Pinpoint the cell where the given text exists, returning its [X, Y] midpoint coordinate. 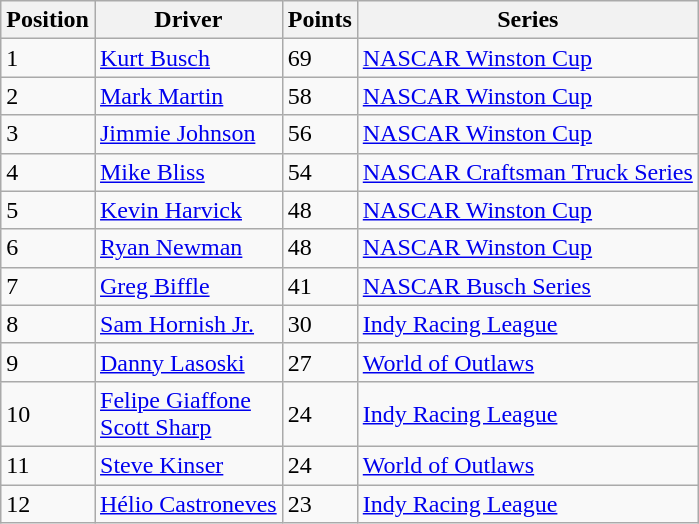
Felipe Giaffone Scott Sharp [188, 414]
7 [48, 286]
6 [48, 248]
41 [320, 286]
58 [320, 96]
Mark Martin [188, 96]
Jimmie Johnson [188, 134]
8 [48, 324]
Danny Lasoski [188, 362]
Steve Kinser [188, 465]
Greg Biffle [188, 286]
5 [48, 210]
30 [320, 324]
Hélio Castroneves [188, 503]
1 [48, 58]
NASCAR Craftsman Truck Series [528, 172]
9 [48, 362]
Position [48, 20]
10 [48, 414]
12 [48, 503]
NASCAR Busch Series [528, 286]
11 [48, 465]
Sam Hornish Jr. [188, 324]
56 [320, 134]
Series [528, 20]
27 [320, 362]
54 [320, 172]
23 [320, 503]
Kevin Harvick [188, 210]
2 [48, 96]
3 [48, 134]
Mike Bliss [188, 172]
69 [320, 58]
Kurt Busch [188, 58]
Driver [188, 20]
4 [48, 172]
Points [320, 20]
Ryan Newman [188, 248]
